Search for the cell housing the specified text and yield its (X, Y) center coordinate. 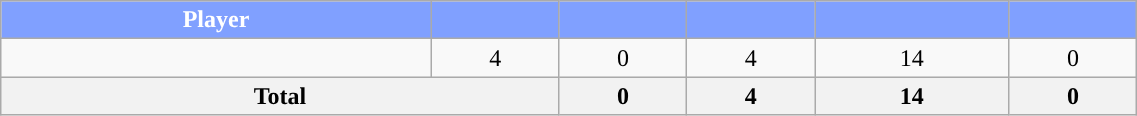
Player (216, 20)
Total (280, 96)
